Provide the [X, Y] coordinate of the cell's center where the given text is located.  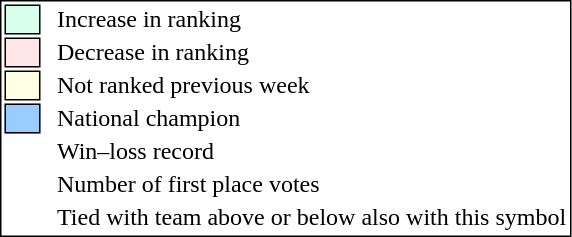
Tied with team above or below also with this symbol [312, 217]
Decrease in ranking [312, 53]
Not ranked previous week [312, 85]
Number of first place votes [312, 185]
National champion [312, 119]
Win–loss record [312, 151]
Increase in ranking [312, 19]
